Find where the given text appears and provide that cell's center as [X, Y] coordinate. 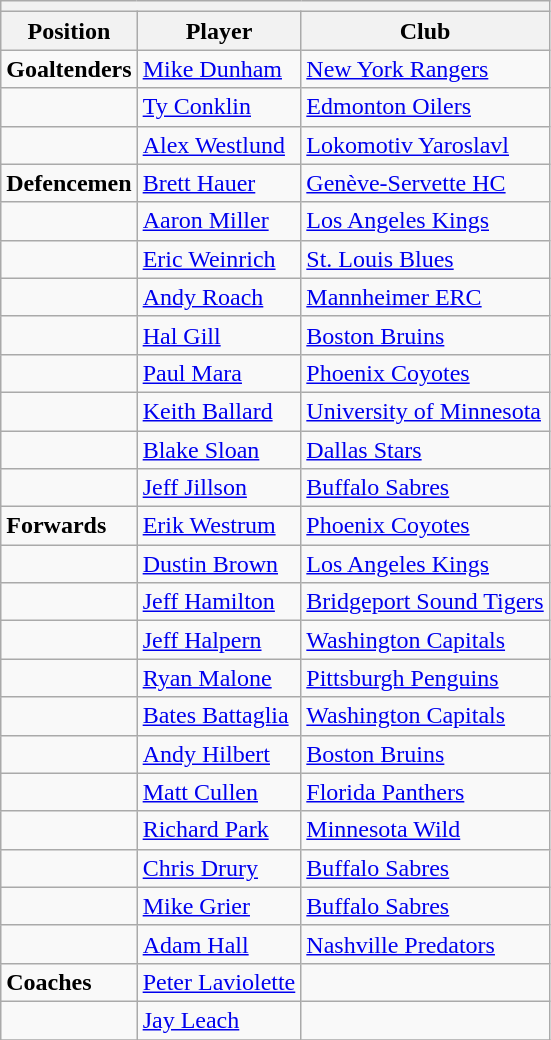
Genève-Servette HC [425, 183]
Ty Conklin [219, 107]
Paul Mara [219, 373]
Ryan Malone [219, 678]
Blake Sloan [219, 449]
Jeff Halpern [219, 640]
Mannheimer ERC [425, 297]
Erik Westrum [219, 526]
Coaches [69, 982]
St. Louis Blues [425, 259]
Adam Hall [219, 944]
New York Rangers [425, 69]
Mike Dunham [219, 69]
Lokomotiv Yaroslavl [425, 145]
Brett Hauer [219, 183]
Alex Westlund [219, 145]
Bates Battaglia [219, 716]
Eric Weinrich [219, 259]
Mike Grier [219, 906]
Chris Drury [219, 868]
Nashville Predators [425, 944]
Player [219, 31]
Forwards [69, 526]
Peter Laviolette [219, 982]
Aaron Miller [219, 221]
Bridgeport Sound Tigers [425, 602]
Edmonton Oilers [425, 107]
Goaltenders [69, 69]
Defencemen [69, 183]
Jeff Hamilton [219, 602]
Minnesota Wild [425, 830]
Pittsburgh Penguins [425, 678]
Position [69, 31]
Jay Leach [219, 1020]
Club [425, 31]
Dustin Brown [219, 564]
Andy Roach [219, 297]
Matt Cullen [219, 792]
Jeff Jillson [219, 488]
Andy Hilbert [219, 754]
University of Minnesota [425, 411]
Dallas Stars [425, 449]
Richard Park [219, 830]
Hal Gill [219, 335]
Florida Panthers [425, 792]
Keith Ballard [219, 411]
